From the cell containing the given text, extract its center point as (x, y) coordinate. 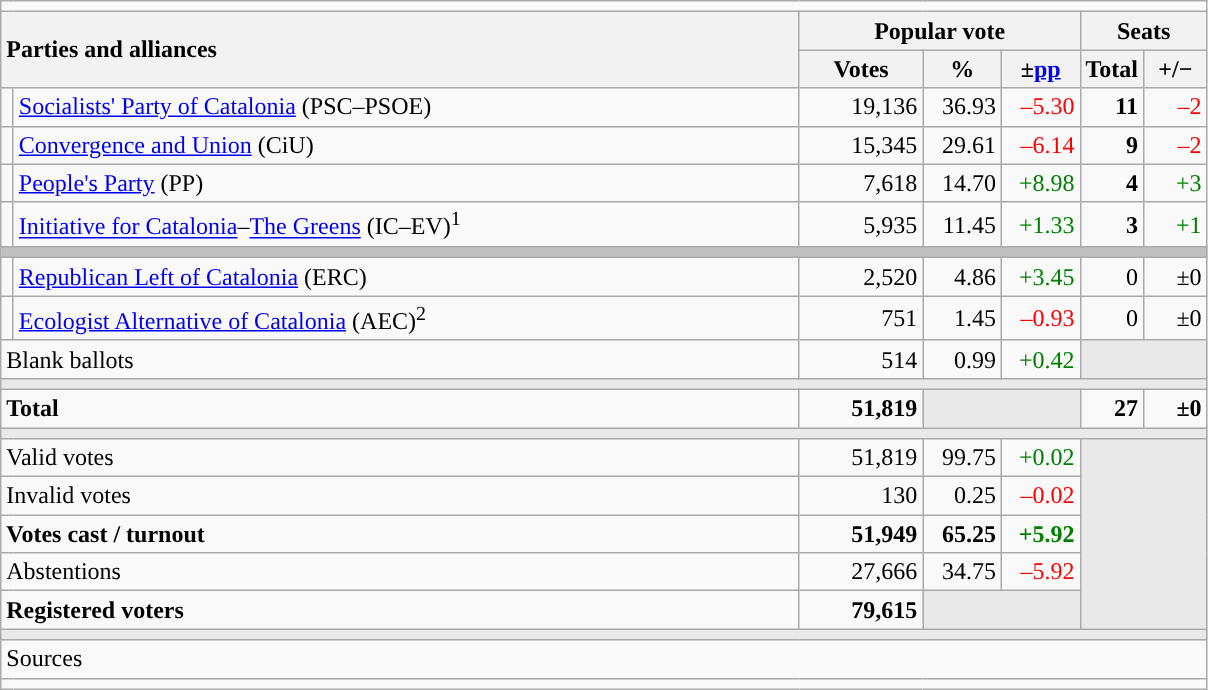
Parties and alliances (400, 50)
19,136 (861, 107)
+1.33 (1040, 224)
79,615 (861, 610)
Republican Left of Catalonia (ERC) (406, 277)
Ecologist Alternative of Catalonia (AEC)2 (406, 318)
514 (861, 359)
Votes cast / turnout (400, 534)
0.25 (962, 496)
0.99 (962, 359)
+1 (1176, 224)
15,345 (861, 145)
+0.02 (1040, 458)
2,520 (861, 277)
Abstentions (400, 572)
29.61 (962, 145)
1.45 (962, 318)
4.86 (962, 277)
Votes (861, 69)
±pp (1040, 69)
Registered voters (400, 610)
Initiative for Catalonia–The Greens (IC–EV)1 (406, 224)
+0.42 (1040, 359)
–0.93 (1040, 318)
9 (1112, 145)
–5.92 (1040, 572)
+5.92 (1040, 534)
Sources (604, 659)
27,666 (861, 572)
65.25 (962, 534)
3 (1112, 224)
% (962, 69)
4 (1112, 183)
People's Party (PP) (406, 183)
Blank ballots (400, 359)
14.70 (962, 183)
+3.45 (1040, 277)
–6.14 (1040, 145)
36.93 (962, 107)
Invalid votes (400, 496)
751 (861, 318)
–5.30 (1040, 107)
Valid votes (400, 458)
+8.98 (1040, 183)
Popular vote (940, 31)
7,618 (861, 183)
27 (1112, 408)
–0.02 (1040, 496)
Seats (1144, 31)
5,935 (861, 224)
+/− (1176, 69)
99.75 (962, 458)
Convergence and Union (CiU) (406, 145)
+3 (1176, 183)
51,949 (861, 534)
11 (1112, 107)
34.75 (962, 572)
Socialists' Party of Catalonia (PSC–PSOE) (406, 107)
130 (861, 496)
11.45 (962, 224)
